Detect which cell encompasses the target text, then output its [x, y] center coordinate. 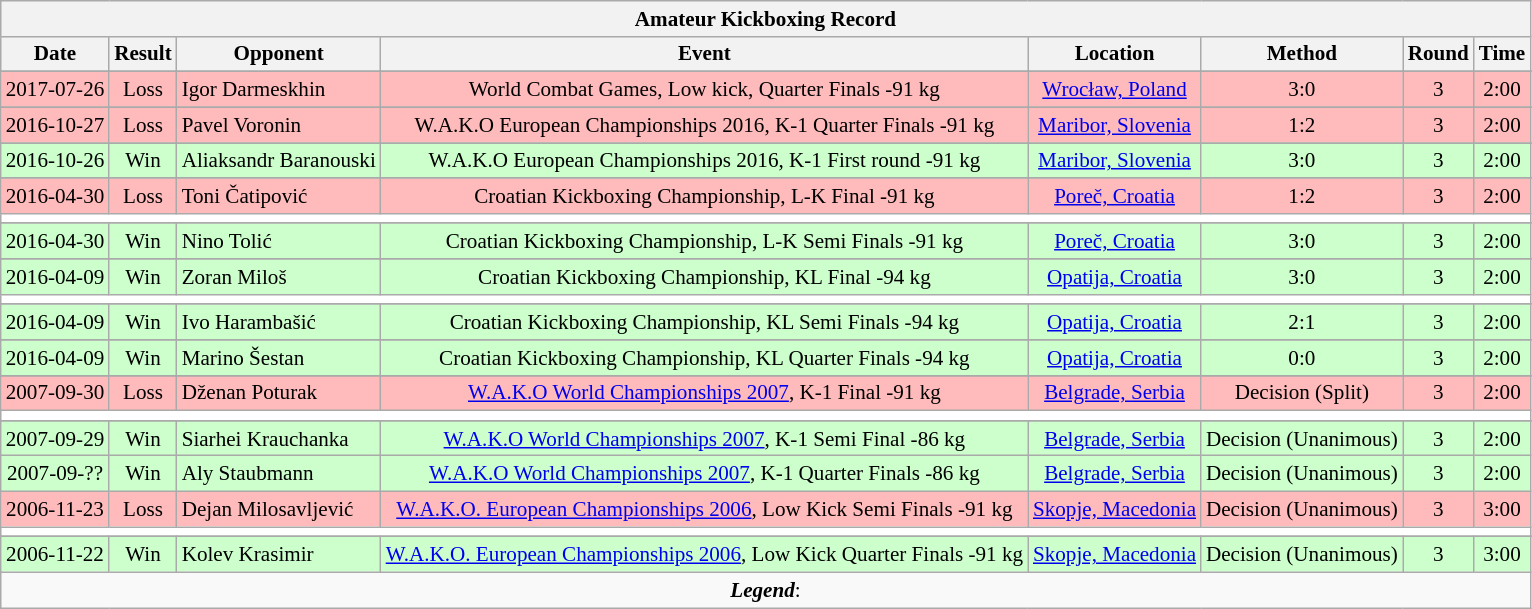
2007-09-30 [55, 392]
Method [1302, 54]
Decision (Split) [1302, 392]
Dženan Poturak [279, 392]
0:0 [1302, 358]
W.A.K.O European Championships 2016, K-1 First round -91 kg [704, 160]
Croatian Kickboxing Championship, KL Semi Finals -94 kg [704, 322]
Round [1438, 54]
2017-07-26 [55, 90]
Location [1114, 54]
Event [704, 54]
2006-11-23 [55, 508]
Legend: [766, 590]
Croatian Kickboxing Championship, KL Final -94 kg [704, 276]
W.A.K.O World Championships 2007, K-1 Semi Final -86 kg [704, 438]
2016-10-26 [55, 160]
Wrocław, Poland [1114, 90]
W.A.K.O World Championships 2007, K-1 Final -91 kg [704, 392]
Ivo Harambašić [279, 322]
2007-09-29 [55, 438]
Date [55, 54]
World Combat Games, Low kick, Quarter Finals -91 kg [704, 90]
Pavel Voronin [279, 124]
Aly Staubmann [279, 474]
W.A.K.O World Championships 2007, K-1 Quarter Finals -86 kg [704, 474]
Opponent [279, 54]
2007-09-?? [55, 474]
2:1 [1302, 322]
Kolev Krasimir [279, 554]
Nino Tolić [279, 240]
Aliaksandr Baranouski [279, 160]
Siarhei Krauchanka [279, 438]
2006-11-22 [55, 554]
Marino Šestan [279, 358]
Igor Darmeskhin [279, 90]
W.A.K.O European Championships 2016, K-1 Quarter Finals -91 kg [704, 124]
W.A.K.O. European Championships 2006, Low Kick Quarter Finals -91 kg [704, 554]
Dejan Milosavljević [279, 508]
Amateur Kickboxing Record [766, 18]
Result [142, 54]
Zoran Miloš [279, 276]
Time [1502, 54]
Croatian Kickboxing Championship, L-K Semi Finals -91 kg [704, 240]
2016-10-27 [55, 124]
W.A.K.O. European Championships 2006, Low Kick Semi Finals -91 kg [704, 508]
Toni Čatipović [279, 196]
Croatian Kickboxing Championship, L-K Final -91 kg [704, 196]
Croatian Kickboxing Championship, KL Quarter Finals -94 kg [704, 358]
